Provide the [x, y] coordinate of the cell's center where the given text is located.  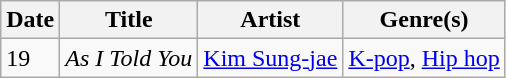
Kim Sung-jae [270, 58]
Title [129, 20]
Genre(s) [424, 20]
Artist [270, 20]
K-pop, Hip hop [424, 58]
Date [30, 20]
19 [30, 58]
As I Told You [129, 58]
